Pinpoint the cell where the given text exists, returning its [X, Y] midpoint coordinate. 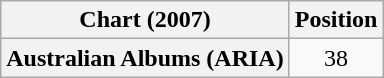
38 [336, 58]
Australian Albums (ARIA) [145, 58]
Position [336, 20]
Chart (2007) [145, 20]
